Pinpoint the cell where the given text exists, returning its (X, Y) midpoint coordinate. 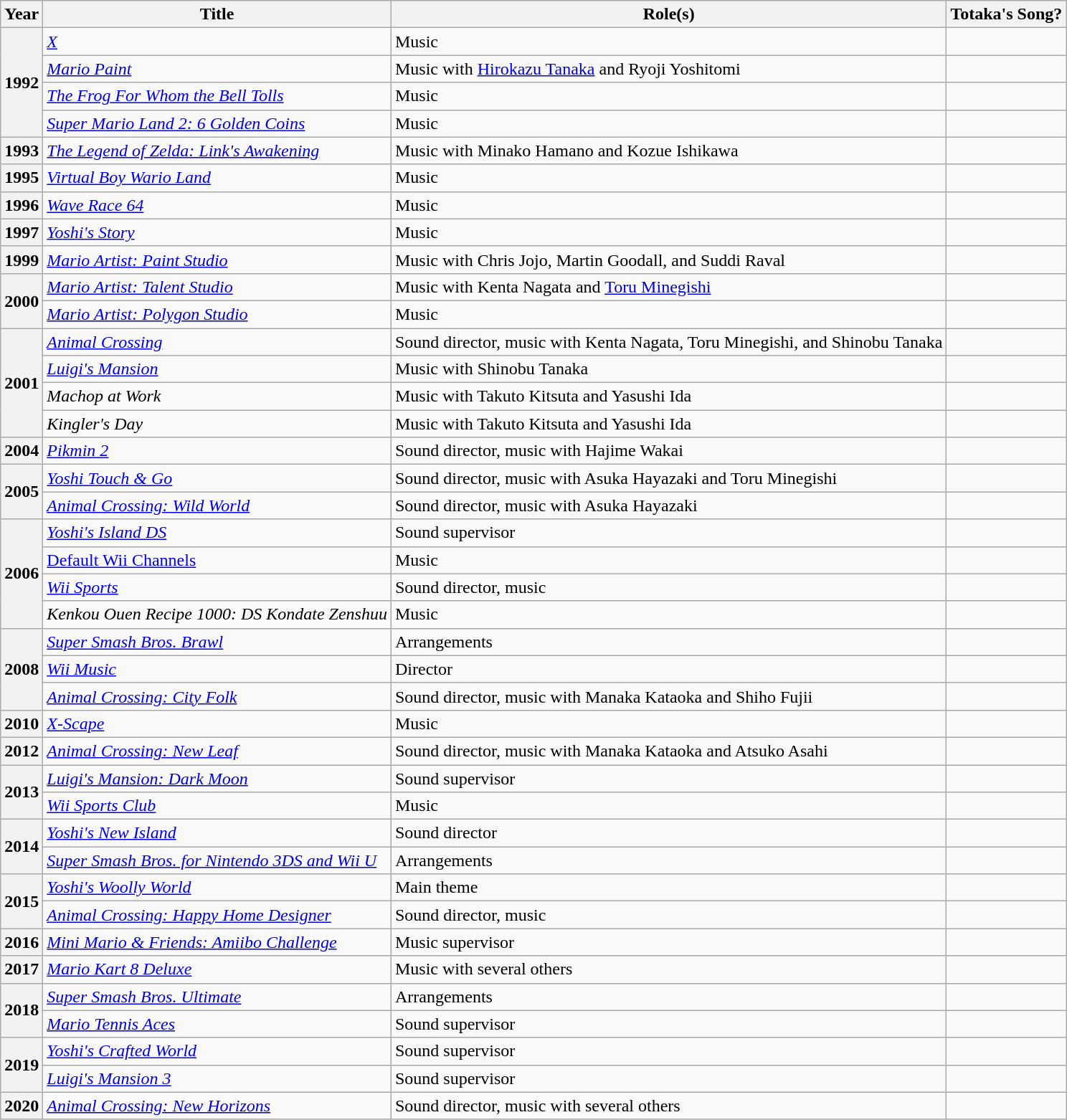
Yoshi's Story (217, 232)
Kingler's Day (217, 424)
Music with Hirokazu Tanaka and Ryoji Yoshitomi (668, 69)
1993 (22, 151)
Music with Minako Hamano and Kozue Ishikawa (668, 151)
1997 (22, 232)
2016 (22, 942)
Sound director, music with Kenta Nagata, Toru Minegishi, and Shinobu Tanaka (668, 342)
2018 (22, 1010)
Sound director, music with several others (668, 1106)
Director (668, 669)
Luigi's Mansion 3 (217, 1078)
Mario Kart 8 Deluxe (217, 969)
Yoshi Touch & Go (217, 478)
X-Scape (217, 723)
Mario Artist: Paint Studio (217, 260)
Animal Crossing: City Folk (217, 696)
Sound director, music with Manaka Kataoka and Shiho Fujii (668, 696)
Main theme (668, 888)
Animal Crossing: New Horizons (217, 1106)
2012 (22, 751)
Mario Tennis Aces (217, 1024)
Super Smash Bros. Ultimate (217, 997)
2017 (22, 969)
2000 (22, 300)
Animal Crossing: Wild World (217, 506)
Default Wii Channels (217, 560)
Sound director (668, 833)
Wii Music (217, 669)
Wii Sports (217, 587)
Music with Chris Jojo, Martin Goodall, and Suddi Raval (668, 260)
Wave Race 64 (217, 205)
1992 (22, 82)
Luigi's Mansion: Dark Moon (217, 778)
Luigi's Mansion (217, 369)
Animal Crossing: New Leaf (217, 751)
Yoshi's Crafted World (217, 1051)
2004 (22, 451)
Music with Shinobu Tanaka (668, 369)
2001 (22, 383)
2006 (22, 574)
2013 (22, 792)
Mario Paint (217, 69)
Yoshi's Woolly World (217, 888)
2020 (22, 1106)
The Legend of Zelda: Link's Awakening (217, 151)
Super Smash Bros. Brawl (217, 642)
Role(s) (668, 14)
X (217, 42)
Music with Kenta Nagata and Toru Minegishi (668, 287)
Mario Artist: Talent Studio (217, 287)
Yoshi's New Island (217, 833)
2014 (22, 847)
The Frog For Whom the Bell Tolls (217, 96)
Year (22, 14)
2010 (22, 723)
2008 (22, 669)
Mario Artist: Polygon Studio (217, 314)
Wii Sports Club (217, 806)
Sound director, music with Manaka Kataoka and Atsuko Asahi (668, 751)
1996 (22, 205)
Sound director, music with Asuka Hayazaki and Toru Minegishi (668, 478)
Virtual Boy Wario Land (217, 178)
Sound director, music with Asuka Hayazaki (668, 506)
Machop at Work (217, 397)
Music supervisor (668, 942)
2015 (22, 901)
Animal Crossing: Happy Home Designer (217, 915)
1995 (22, 178)
Totaka's Song? (1007, 14)
1999 (22, 260)
Yoshi's Island DS (217, 533)
Kenkou Ouen Recipe 1000: DS Kondate Zenshuu (217, 614)
Sound director, music with Hajime Wakai (668, 451)
Animal Crossing (217, 342)
Title (217, 14)
Mini Mario & Friends: Amiibo Challenge (217, 942)
Music with several others (668, 969)
2019 (22, 1065)
Super Smash Bros. for Nintendo 3DS and Wii U (217, 860)
2005 (22, 492)
Pikmin 2 (217, 451)
Super Mario Land 2: 6 Golden Coins (217, 123)
